Determine the (x, y) coordinate at the center of the cell enclosing the given text.  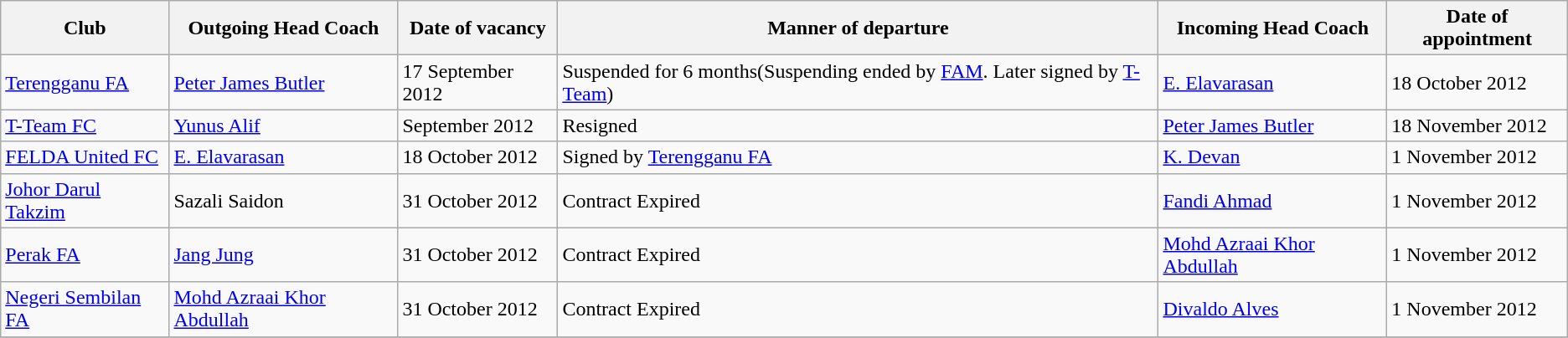
K. Devan (1273, 157)
Jang Jung (283, 254)
T-Team FC (85, 125)
Negeri Sembilan FA (85, 310)
Divaldo Alves (1273, 310)
Date of appointment (1478, 28)
Sazali Saidon (283, 201)
September 2012 (477, 125)
Date of vacancy (477, 28)
FELDA United FC (85, 157)
Perak FA (85, 254)
Suspended for 6 months(Suspending ended by FAM. Later signed by T-Team) (858, 82)
18 November 2012 (1478, 125)
Manner of departure (858, 28)
Signed by Terengganu FA (858, 157)
17 September 2012 (477, 82)
Terengganu FA (85, 82)
Outgoing Head Coach (283, 28)
Fandi Ahmad (1273, 201)
Club (85, 28)
Incoming Head Coach (1273, 28)
Johor Darul Takzim (85, 201)
Resigned (858, 125)
Yunus Alif (283, 125)
